Pinpoint the cell where the given text exists, returning its [x, y] midpoint coordinate. 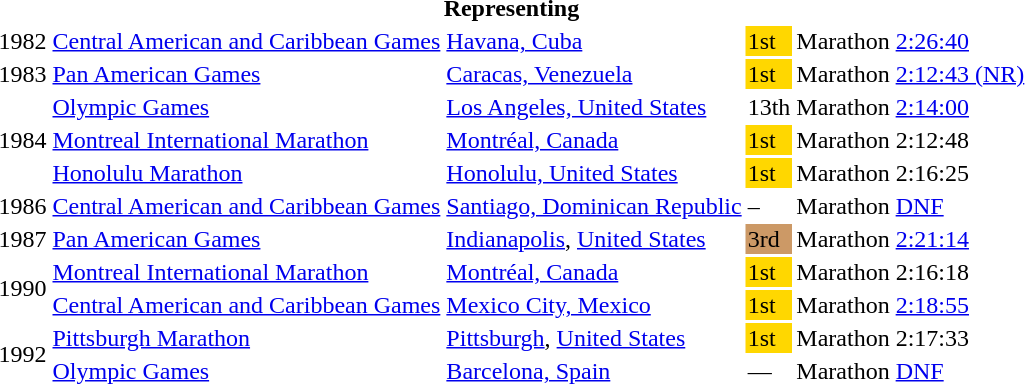
Pittsburgh Marathon [246, 338]
Honolulu, United States [594, 173]
3rd [769, 239]
– [769, 206]
Indianapolis, United States [594, 239]
Los Angeles, United States [594, 107]
Caracas, Venezuela [594, 74]
Pittsburgh, United States [594, 338]
Havana, Cuba [594, 41]
Mexico City, Mexico [594, 305]
Santiago, Dominican Republic [594, 206]
Olympic Games [246, 107]
Honolulu Marathon [246, 173]
13th [769, 107]
